Return [x, y] of the center of cell containing provided text 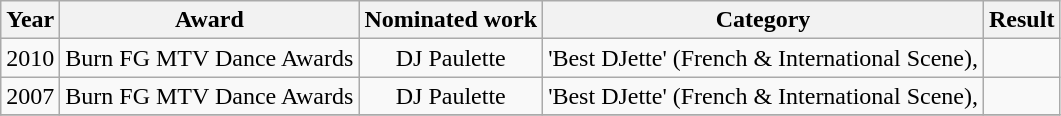
Result [1022, 20]
Nominated work [451, 20]
2007 [30, 96]
Award [210, 20]
Category [764, 20]
2010 [30, 58]
Year [30, 20]
